Capture the cell that displays the provided text and extract its [X, Y] central coordinate. 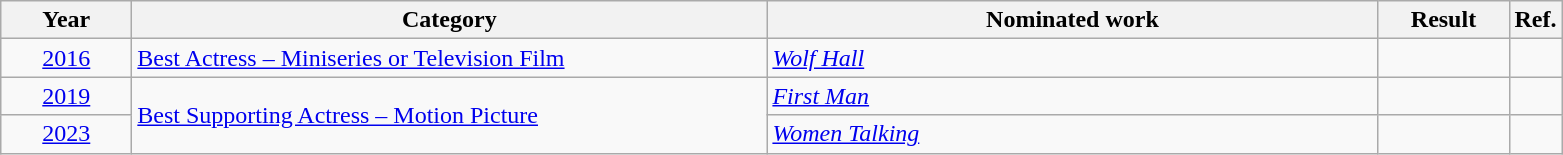
Women Talking [1072, 134]
Category [450, 20]
Year [66, 20]
2016 [66, 58]
Result [1444, 20]
Ref. [1536, 20]
2019 [66, 96]
2023 [66, 134]
First Man [1072, 96]
Nominated work [1072, 20]
Best Actress – Miniseries or Television Film [450, 58]
Wolf Hall [1072, 58]
Best Supporting Actress – Motion Picture [450, 115]
